Return the (X, Y) coordinate for the center point of the cell that contains the specified text.  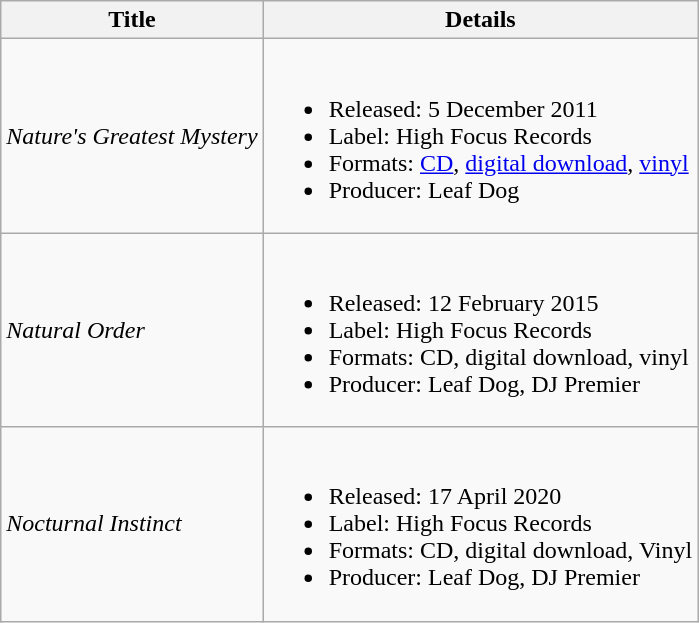
Natural Order (132, 330)
Released: 5 December 2011Label: High Focus RecordsFormats: CD, digital download, vinylProducer: Leaf Dog (480, 136)
Nature's Greatest Mystery (132, 136)
Title (132, 20)
Nocturnal Instinct (132, 524)
Details (480, 20)
Released: 17 April 2020Label: High Focus RecordsFormats: CD, digital download, VinylProducer: Leaf Dog, DJ Premier (480, 524)
Released: 12 February 2015Label: High Focus RecordsFormats: CD, digital download, vinylProducer: Leaf Dog, DJ Premier (480, 330)
